Provide the (x, y) coordinate of the cell's center where the given text is located.  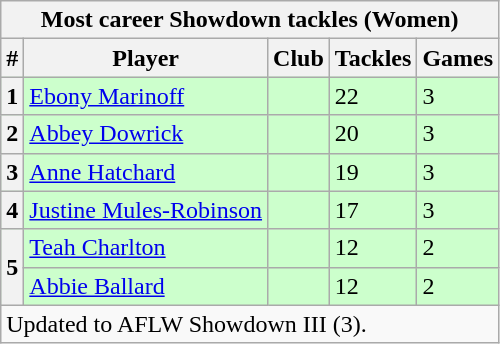
4 (12, 210)
17 (373, 210)
1 (12, 96)
Justine Mules-Robinson (146, 210)
Updated to AFLW Showdown III (3). (250, 324)
Abbey Dowrick (146, 134)
Tackles (373, 58)
Anne Hatchard (146, 172)
Games (458, 58)
Teah Charlton (146, 248)
# (12, 58)
Club (299, 58)
Abbie Ballard (146, 286)
19 (373, 172)
Most career Showdown tackles (Women) (250, 20)
5 (12, 267)
Player (146, 58)
20 (373, 134)
Ebony Marinoff (146, 96)
22 (373, 96)
